From the cell containing the given text, extract its center point as (x, y) coordinate. 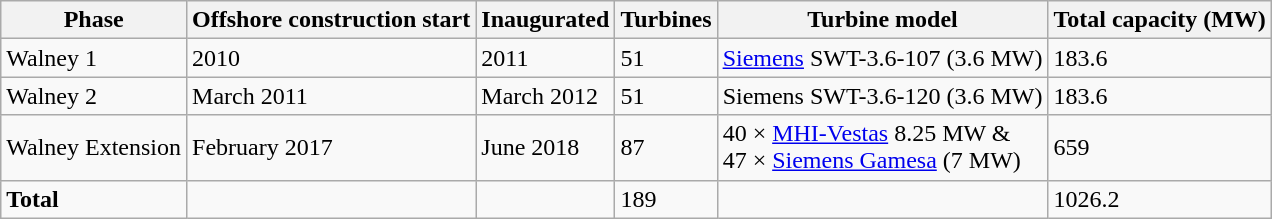
87 (666, 148)
Offshore construction start (332, 20)
March 2012 (546, 96)
Phase (94, 20)
Siemens SWT-3.6-107 (3.6 MW) (882, 58)
Turbines (666, 20)
2010 (332, 58)
February 2017 (332, 148)
Walney 1 (94, 58)
2011 (546, 58)
Turbine model (882, 20)
Walney Extension (94, 148)
659 (1160, 148)
June 2018 (546, 148)
Inaugurated (546, 20)
1026.2 (1160, 199)
40 × MHI-Vestas 8.25 MW &47 × Siemens Gamesa (7 MW) (882, 148)
Walney 2 (94, 96)
Siemens SWT-3.6-120 (3.6 MW) (882, 96)
Total capacity (MW) (1160, 20)
Total (94, 199)
March 2011 (332, 96)
189 (666, 199)
